Return the (X, Y) coordinate for the center point of the cell that contains the specified text.  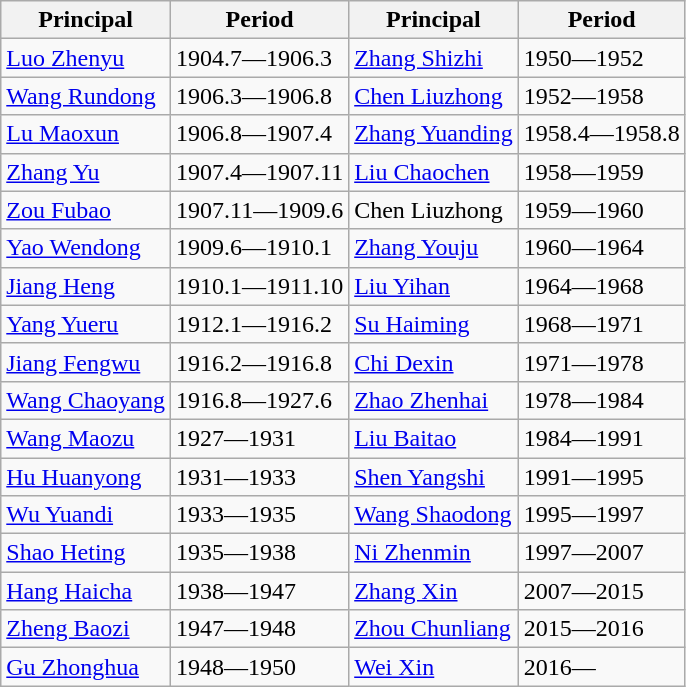
Wei Xin (434, 667)
1958.4—1958.8 (602, 134)
Liu Chaochen (434, 172)
1927—1931 (260, 438)
Ni Zhenmin (434, 553)
1995—1997 (602, 515)
Liu Baitao (434, 438)
Liu Yihan (434, 286)
1959—1960 (602, 210)
1907.4—1907.11 (260, 172)
1912.1—1916.2 (260, 324)
Yao Wendong (86, 248)
1952—1958 (602, 96)
Lu Maoxun (86, 134)
1964—1968 (602, 286)
2007—2015 (602, 591)
2015—2016 (602, 629)
Zhang Yuanding (434, 134)
Su Haiming (434, 324)
1948—1950 (260, 667)
Shao Heting (86, 553)
1960—1964 (602, 248)
1958—1959 (602, 172)
1916.8—1927.6 (260, 400)
Wu Yuandi (86, 515)
Shen Yangshi (434, 477)
Zhang Yu (86, 172)
Zhao Zhenhai (434, 400)
1909.6—1910.1 (260, 248)
Zhang Youju (434, 248)
1950—1952 (602, 58)
Zhang Xin (434, 591)
Hang Haicha (86, 591)
1997—2007 (602, 553)
1933—1935 (260, 515)
1904.7—1906.3 (260, 58)
1935—1938 (260, 553)
1910.1—1911.10 (260, 286)
1971—1978 (602, 362)
Zou Fubao (86, 210)
Wang Maozu (86, 438)
1984—1991 (602, 438)
1968—1971 (602, 324)
Wang Shaodong (434, 515)
Wang Chaoyang (86, 400)
Hu Huanyong (86, 477)
Yang Yueru (86, 324)
1907.11—1909.6 (260, 210)
1906.3—1906.8 (260, 96)
Wang Rundong (86, 96)
1947—1948 (260, 629)
Zhang Shizhi (434, 58)
Jiang Fengwu (86, 362)
1978—1984 (602, 400)
Luo Zhenyu (86, 58)
Gu Zhonghua (86, 667)
Zhou Chunliang (434, 629)
1916.2—1916.8 (260, 362)
1931—1933 (260, 477)
Chi Dexin (434, 362)
2016— (602, 667)
Jiang Heng (86, 286)
Zheng Baozi (86, 629)
1991—1995 (602, 477)
1938—1947 (260, 591)
1906.8—1907.4 (260, 134)
